Capture the cell that displays the provided text and extract its (X, Y) central coordinate. 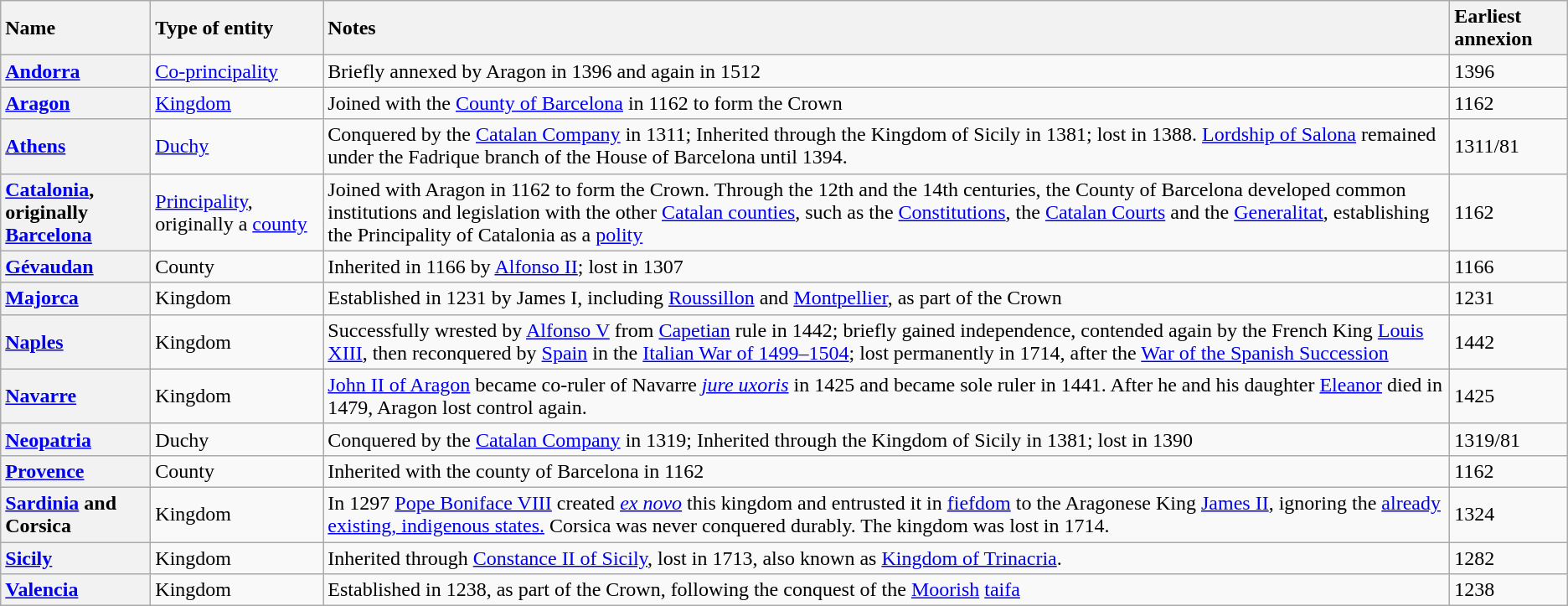
Conquered by the Catalan Company in 1319; Inherited through the Kingdom of Sicily in 1381; lost in 1390 (886, 439)
Earliest annexion (1509, 28)
Established in 1238, as part of the Crown, following the conquest of the Moorish taifa (886, 590)
Briefly annexed by Aragon in 1396 and again in 1512 (886, 71)
Sicily (75, 557)
Type of entity (237, 28)
Joined with the County of Barcelona in 1162 to form the Crown (886, 103)
1324 (1509, 515)
Neopatria (75, 439)
Provence (75, 471)
Inherited with the county of Barcelona in 1162 (886, 471)
1282 (1509, 557)
Inherited in 1166 by Alfonso II; lost in 1307 (886, 267)
1319/81 (1509, 439)
1425 (1509, 396)
Catalonia, originally Barcelona (75, 212)
Naples (75, 342)
1231 (1509, 298)
Notes (886, 28)
Athens (75, 146)
Co-principality (237, 71)
Inherited through Constance II of Sicily, lost in 1713, also known as Kingdom of Trinacria. (886, 557)
Principality, originally a county (237, 212)
Andorra (75, 71)
Majorca (75, 298)
1311/81 (1509, 146)
Sardinia and Corsica (75, 515)
Gévaudan (75, 267)
Valencia (75, 590)
1166 (1509, 267)
Aragon (75, 103)
1396 (1509, 71)
1238 (1509, 590)
Name (75, 28)
1442 (1509, 342)
Navarre (75, 396)
Established in 1231 by James I, including Roussillon and Montpellier, as part of the Crown (886, 298)
